Scan for the cell matching the given text and deliver its (x, y) coordinate at center. 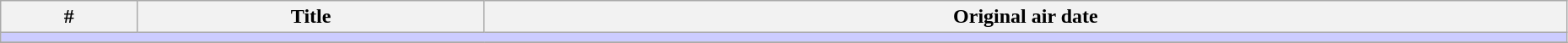
# (69, 17)
Title (311, 17)
Original air date (1026, 17)
